Pinpoint the cell where the given text exists, returning its (x, y) midpoint coordinate. 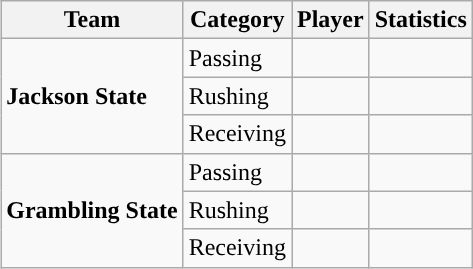
Statistics (420, 20)
Team (92, 20)
Category (237, 20)
Grambling State (92, 210)
Jackson State (92, 96)
Player (331, 20)
